Scan for the cell matching the given text and deliver its [x, y] coordinate at center. 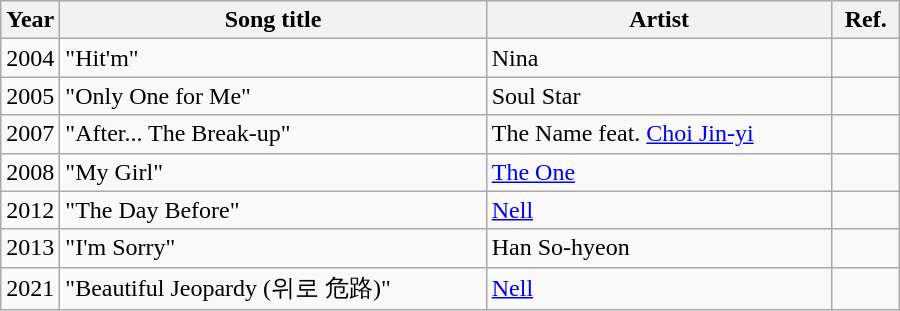
Ref. [866, 20]
2005 [30, 96]
"The Day Before" [273, 210]
Nina [659, 58]
"Only One for Me" [273, 96]
"Beautiful Jeopardy (위로 危路)" [273, 288]
"I'm Sorry" [273, 248]
Han So-hyeon [659, 248]
Soul Star [659, 96]
2021 [30, 288]
2007 [30, 134]
"After... The Break-up" [273, 134]
2013 [30, 248]
"Hit'm" [273, 58]
The Name feat. Choi Jin-yi [659, 134]
Artist [659, 20]
The One [659, 172]
"My Girl" [273, 172]
2004 [30, 58]
2008 [30, 172]
2012 [30, 210]
Song title [273, 20]
Year [30, 20]
